Detect which cell encompasses the target text, then output its (x, y) center coordinate. 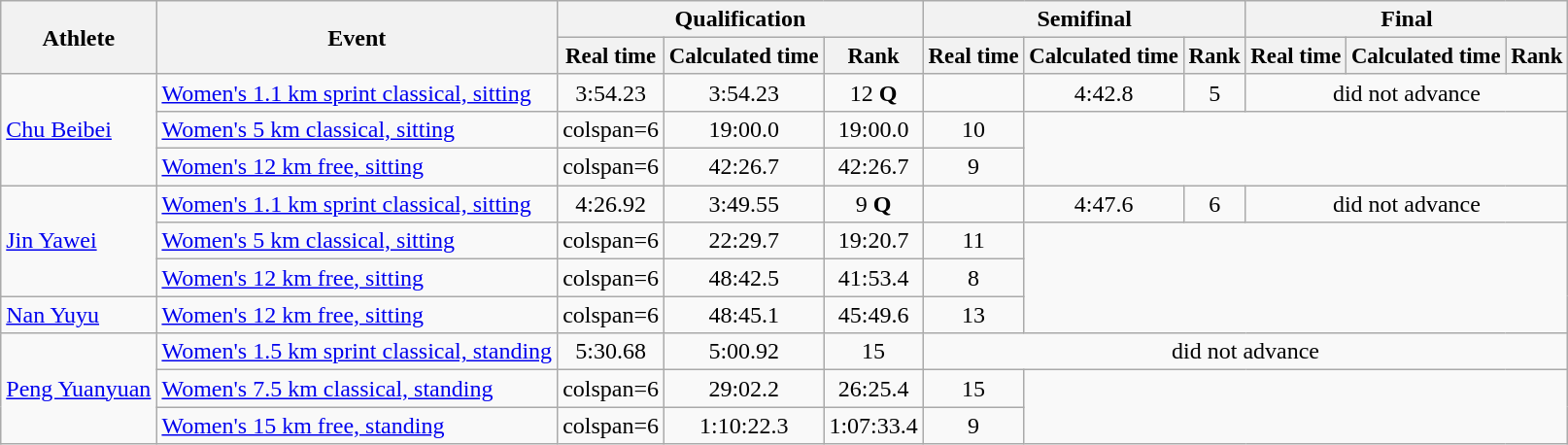
4:42.8 (1104, 92)
Event (358, 38)
11 (973, 241)
12 Q (873, 92)
13 (973, 315)
Qualification (740, 19)
Women's 1.5 km sprint classical, standing (358, 352)
26:25.4 (873, 389)
45:49.6 (873, 315)
Jin Yawei (79, 241)
41:53.4 (873, 278)
48:42.5 (744, 278)
Semifinal (1084, 19)
4:26.92 (611, 204)
Chu Beibei (79, 129)
1:07:33.4 (873, 426)
3:49.55 (744, 204)
Women's 7.5 km classical, standing (358, 389)
48:45.1 (744, 315)
6 (1214, 204)
8 (973, 278)
Final (1407, 19)
Women's 15 km free, standing (358, 426)
22:29.7 (744, 241)
10 (973, 129)
1:10:22.3 (744, 426)
5:30.68 (611, 352)
5:00.92 (744, 352)
Athlete (79, 38)
Nan Yuyu (79, 315)
29:02.2 (744, 389)
19:20.7 (873, 241)
Peng Yuanyuan (79, 389)
5 (1214, 92)
4:47.6 (1104, 204)
9 Q (873, 204)
